Return the (x, y) coordinate for the center point of the cell that contains the specified text.  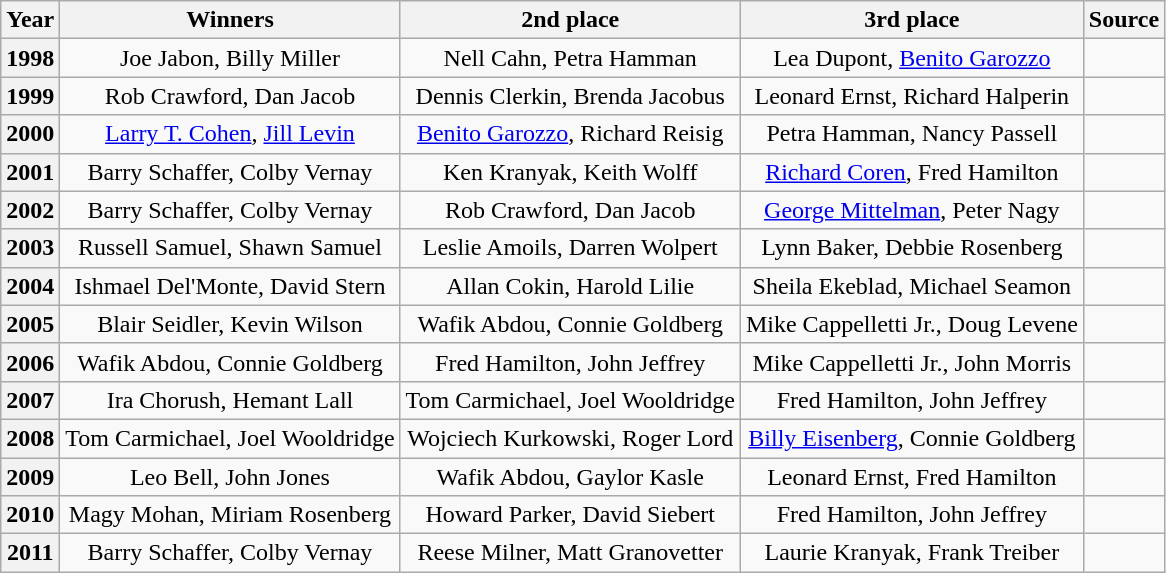
Benito Garozzo, Richard Reisig (570, 134)
Lea Dupont, Benito Garozzo (912, 58)
Leslie Amoils, Darren Wolpert (570, 248)
2010 (30, 515)
Petra Hamman, Nancy Passell (912, 134)
2001 (30, 172)
Ishmael Del'Monte, David Stern (230, 286)
Year (30, 20)
Sheila Ekeblad, Michael Seamon (912, 286)
Wafik Abdou, Gaylor Kasle (570, 477)
Nell Cahn, Petra Hamman (570, 58)
Laurie Kranyak, Frank Treiber (912, 553)
Billy Eisenberg, Connie Goldberg (912, 438)
2004 (30, 286)
Lynn Baker, Debbie Rosenberg (912, 248)
George Mittelman, Peter Nagy (912, 210)
2006 (30, 362)
2003 (30, 248)
Allan Cokin, Harold Lilie (570, 286)
Howard Parker, David Siebert (570, 515)
Source (1124, 20)
Leo Bell, John Jones (230, 477)
Reese Milner, Matt Granovetter (570, 553)
2005 (30, 324)
Leonard Ernst, Fred Hamilton (912, 477)
Richard Coren, Fred Hamilton (912, 172)
Magy Mohan, Miriam Rosenberg (230, 515)
2nd place (570, 20)
Blair Seidler, Kevin Wilson (230, 324)
Wojciech Kurkowski, Roger Lord (570, 438)
2007 (30, 400)
3rd place (912, 20)
2000 (30, 134)
Dennis Clerkin, Brenda Jacobus (570, 96)
Larry T. Cohen, Jill Levin (230, 134)
1999 (30, 96)
Ira Chorush, Hemant Lall (230, 400)
2009 (30, 477)
Winners (230, 20)
2008 (30, 438)
2002 (30, 210)
Mike Cappelletti Jr., John Morris (912, 362)
Russell Samuel, Shawn Samuel (230, 248)
2011 (30, 553)
Mike Cappelletti Jr., Doug Levene (912, 324)
Ken Kranyak, Keith Wolff (570, 172)
Leonard Ernst, Richard Halperin (912, 96)
Joe Jabon, Billy Miller (230, 58)
1998 (30, 58)
